Output the [X, Y] coordinate of the center of the cell containing the given text.  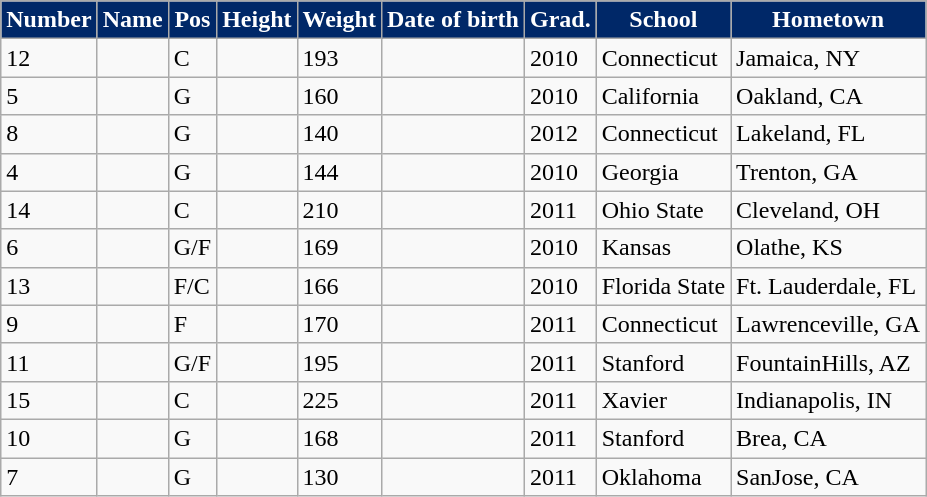
Weight [339, 20]
Ft. Lauderdale, FL [828, 286]
144 [339, 172]
7 [49, 477]
Brea, CA [828, 438]
F/C [192, 286]
2012 [560, 134]
14 [49, 210]
Xavier [663, 400]
Oakland, CA [828, 96]
195 [339, 362]
5 [49, 96]
6 [49, 248]
Hometown [828, 20]
13 [49, 286]
15 [49, 400]
168 [339, 438]
10 [49, 438]
Olathe, KS [828, 248]
Georgia [663, 172]
Grad. [560, 20]
225 [339, 400]
Oklahoma [663, 477]
130 [339, 477]
11 [49, 362]
Name [132, 20]
FountainHills, AZ [828, 362]
Trenton, GA [828, 172]
Height [257, 20]
169 [339, 248]
School [663, 20]
Date of birth [452, 20]
Indianapolis, IN [828, 400]
8 [49, 134]
Jamaica, NY [828, 58]
166 [339, 286]
4 [49, 172]
160 [339, 96]
Lawrenceville, GA [828, 324]
Ohio State [663, 210]
12 [49, 58]
Florida State [663, 286]
SanJose, CA [828, 477]
F [192, 324]
170 [339, 324]
California [663, 96]
Lakeland, FL [828, 134]
193 [339, 58]
Cleveland, OH [828, 210]
Number [49, 20]
210 [339, 210]
140 [339, 134]
9 [49, 324]
Pos [192, 20]
Kansas [663, 248]
